Pinpoint the cell where the given text exists, returning its [X, Y] midpoint coordinate. 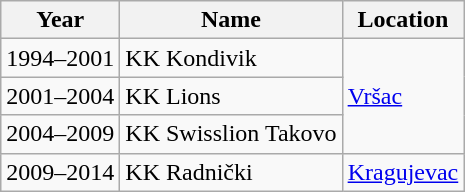
Vršac [403, 96]
Year [60, 20]
KK Swisslion Takovo [231, 134]
KK Lions [231, 96]
Location [403, 20]
2004–2009 [60, 134]
KK Kondivik [231, 58]
Kragujevac [403, 172]
Name [231, 20]
2001–2004 [60, 96]
1994–2001 [60, 58]
KK Radnički [231, 172]
2009–2014 [60, 172]
